Capture the cell that displays the provided text and extract its (X, Y) central coordinate. 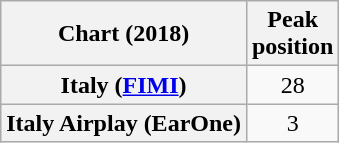
3 (292, 123)
Italy Airplay (EarOne) (124, 123)
Chart (2018) (124, 34)
28 (292, 85)
Peakposition (292, 34)
Italy (FIMI) (124, 85)
